Pinpoint the cell where the given text exists, returning its (X, Y) midpoint coordinate. 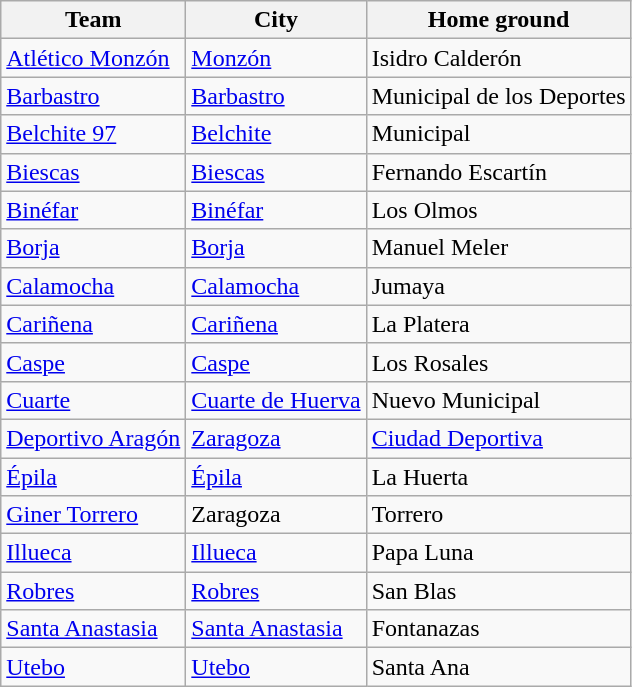
Municipal de los Deportes (498, 96)
Team (94, 20)
Municipal (498, 134)
Los Rosales (498, 362)
Cuarte de Huerva (276, 400)
Deportivo Aragón (94, 438)
Atlético Monzón (94, 58)
San Blas (498, 591)
Fontanazas (498, 629)
Monzón (276, 58)
Home ground (498, 20)
Belchite 97 (94, 134)
La Platera (498, 324)
Isidro Calderón (498, 58)
Papa Luna (498, 553)
Santa Ana (498, 667)
Belchite (276, 134)
Torrero (498, 515)
Cuarte (94, 400)
Jumaya (498, 286)
Nuevo Municipal (498, 400)
Ciudad Deportiva (498, 438)
Manuel Meler (498, 248)
Fernando Escartín (498, 172)
Los Olmos (498, 210)
La Huerta (498, 477)
City (276, 20)
Giner Torrero (94, 515)
